Identify which cell holds the provided text, then report its [X, Y] central coordinate. 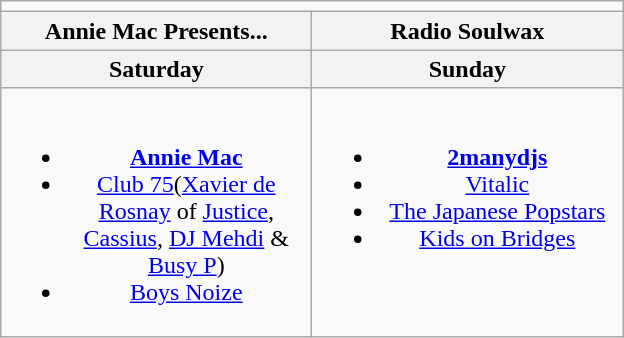
Annie Mac Presents... [156, 31]
2manydjsVitalicThe Japanese PopstarsKids on Bridges [468, 212]
Saturday [156, 69]
Radio Soulwax [468, 31]
Annie MacClub 75(Xavier de Rosnay of Justice, Cassius, DJ Mehdi & Busy P)Boys Noize [156, 212]
Sunday [468, 69]
